Capture the cell that displays the provided text and extract its (X, Y) central coordinate. 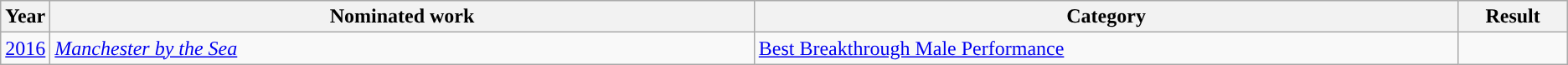
2016 (25, 48)
Manchester by the Sea (402, 48)
Year (25, 17)
Category (1106, 17)
Best Breakthrough Male Performance (1106, 48)
Nominated work (402, 17)
Result (1513, 17)
